Output the (x, y) coordinate of the center of the cell containing the given text.  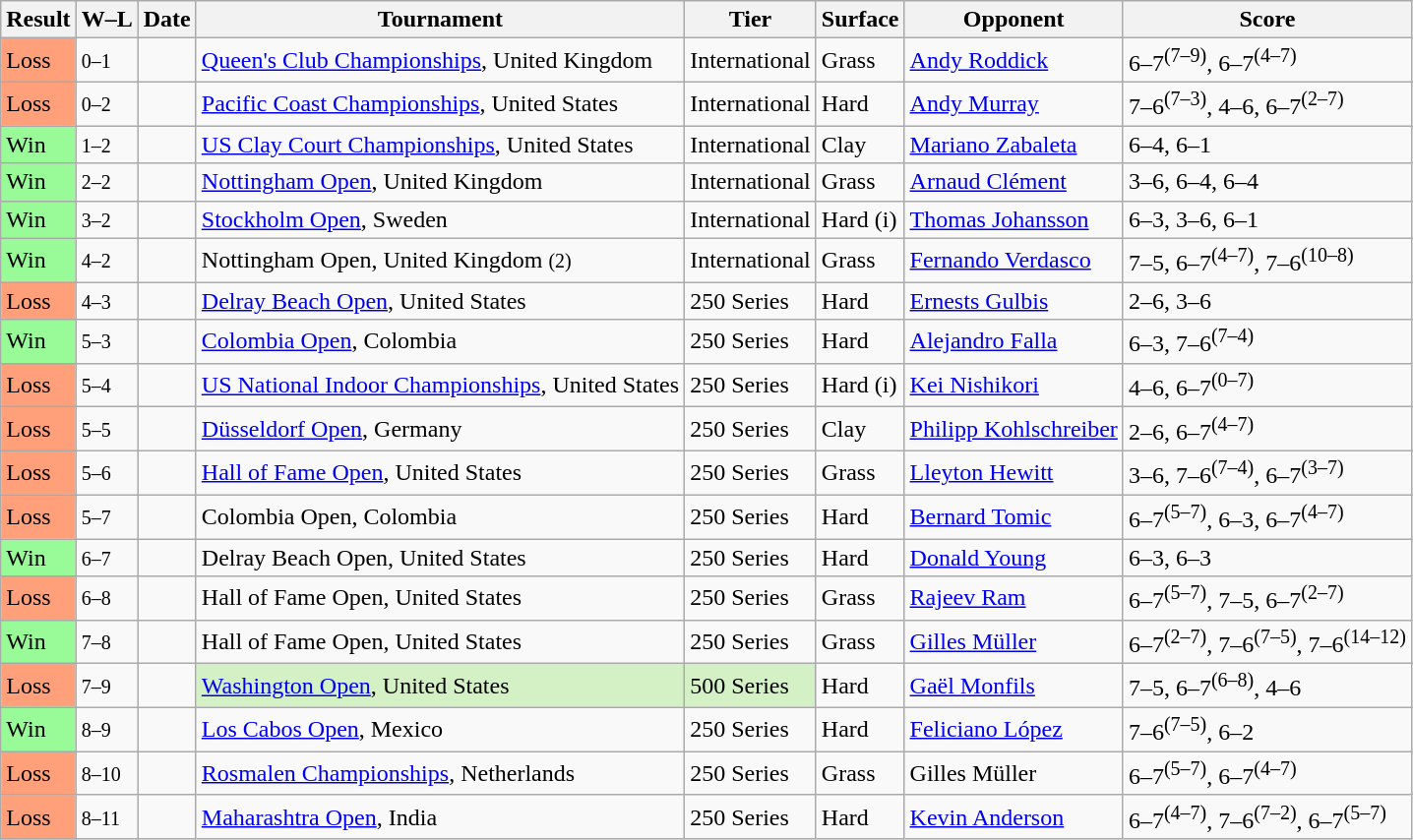
Philipp Kohlschreiber (1014, 429)
Andy Murray (1014, 104)
Thomas Johansson (1014, 219)
4–6, 6–7(0–7) (1267, 386)
7–8 (106, 641)
US National Indoor Championships, United States (440, 386)
Result (38, 20)
4–2 (106, 260)
6–7(7–9), 6–7(4–7) (1267, 61)
Los Cabos Open, Mexico (440, 730)
7–9 (106, 687)
Lleyton Hewitt (1014, 472)
6–7(5–7), 6–3, 6–7(4–7) (1267, 517)
Stockholm Open, Sweden (440, 219)
5–5 (106, 429)
6–3, 3–6, 6–1 (1267, 219)
Tier (751, 20)
Rosmalen Championships, Netherlands (440, 773)
Bernard Tomic (1014, 517)
6–7(4–7), 7–6(7–2), 6–7(5–7) (1267, 816)
Queen's Club Championships, United Kingdom (440, 61)
Surface (860, 20)
6–7(5–7), 7–5, 6–7(2–7) (1267, 598)
Date (167, 20)
6–4, 6–1 (1267, 145)
3–2 (106, 219)
Gaël Monfils (1014, 687)
7–6(7–3), 4–6, 6–7(2–7) (1267, 104)
Washington Open, United States (440, 687)
5–4 (106, 386)
6–7 (106, 558)
Feliciano López (1014, 730)
Kei Nishikori (1014, 386)
W–L (106, 20)
2–6, 3–6 (1267, 301)
5–7 (106, 517)
Arnaud Clément (1014, 182)
Pacific Coast Championships, United States (440, 104)
5–3 (106, 342)
6–7(5–7), 6–7(4–7) (1267, 773)
8–9 (106, 730)
Ernests Gulbis (1014, 301)
6–3, 6–3 (1267, 558)
2–6, 6–7(4–7) (1267, 429)
Opponent (1014, 20)
Nottingham Open, United Kingdom (440, 182)
0–2 (106, 104)
Mariano Zabaleta (1014, 145)
Score (1267, 20)
1–2 (106, 145)
7–5, 6–7(4–7), 7–6(10–8) (1267, 260)
8–10 (106, 773)
4–3 (106, 301)
5–6 (106, 472)
2–2 (106, 182)
3–6, 6–4, 6–4 (1267, 182)
Alejandro Falla (1014, 342)
7–5, 6–7(6–8), 4–6 (1267, 687)
Andy Roddick (1014, 61)
Rajeev Ram (1014, 598)
6–7(2–7), 7–6(7–5), 7–6(14–12) (1267, 641)
7–6(7–5), 6–2 (1267, 730)
US Clay Court Championships, United States (440, 145)
0–1 (106, 61)
Düsseldorf Open, Germany (440, 429)
Kevin Anderson (1014, 816)
Tournament (440, 20)
3–6, 7–6(7–4), 6–7(3–7) (1267, 472)
Donald Young (1014, 558)
6–3, 7–6(7–4) (1267, 342)
6–8 (106, 598)
8–11 (106, 816)
Maharashtra Open, India (440, 816)
Fernando Verdasco (1014, 260)
Nottingham Open, United Kingdom (2) (440, 260)
500 Series (751, 687)
